Find where the given text appears and provide that cell's center as (x, y) coordinate. 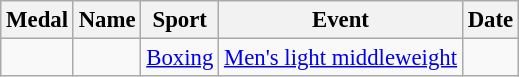
Event (341, 20)
Date (490, 20)
Sport (180, 20)
Boxing (180, 58)
Medal (38, 20)
Men's light middleweight (341, 58)
Name (107, 20)
